Locate the cell with the specified text and output its (x, y) center coordinate. 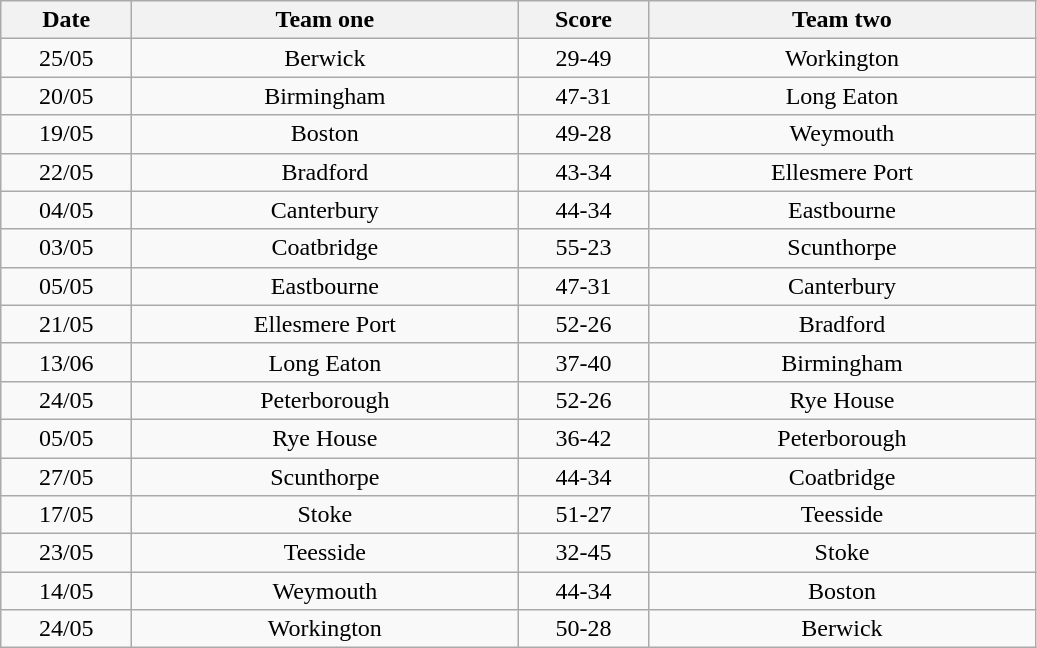
49-28 (584, 134)
04/05 (66, 210)
43-34 (584, 172)
17/05 (66, 515)
Team one (325, 20)
22/05 (66, 172)
03/05 (66, 248)
Date (66, 20)
13/06 (66, 362)
51-27 (584, 515)
Team two (842, 20)
55-23 (584, 248)
20/05 (66, 96)
14/05 (66, 591)
29-49 (584, 58)
50-28 (584, 629)
21/05 (66, 324)
Score (584, 20)
25/05 (66, 58)
36-42 (584, 438)
23/05 (66, 553)
32-45 (584, 553)
19/05 (66, 134)
27/05 (66, 477)
37-40 (584, 362)
